Return [x, y] of the center of cell containing provided text 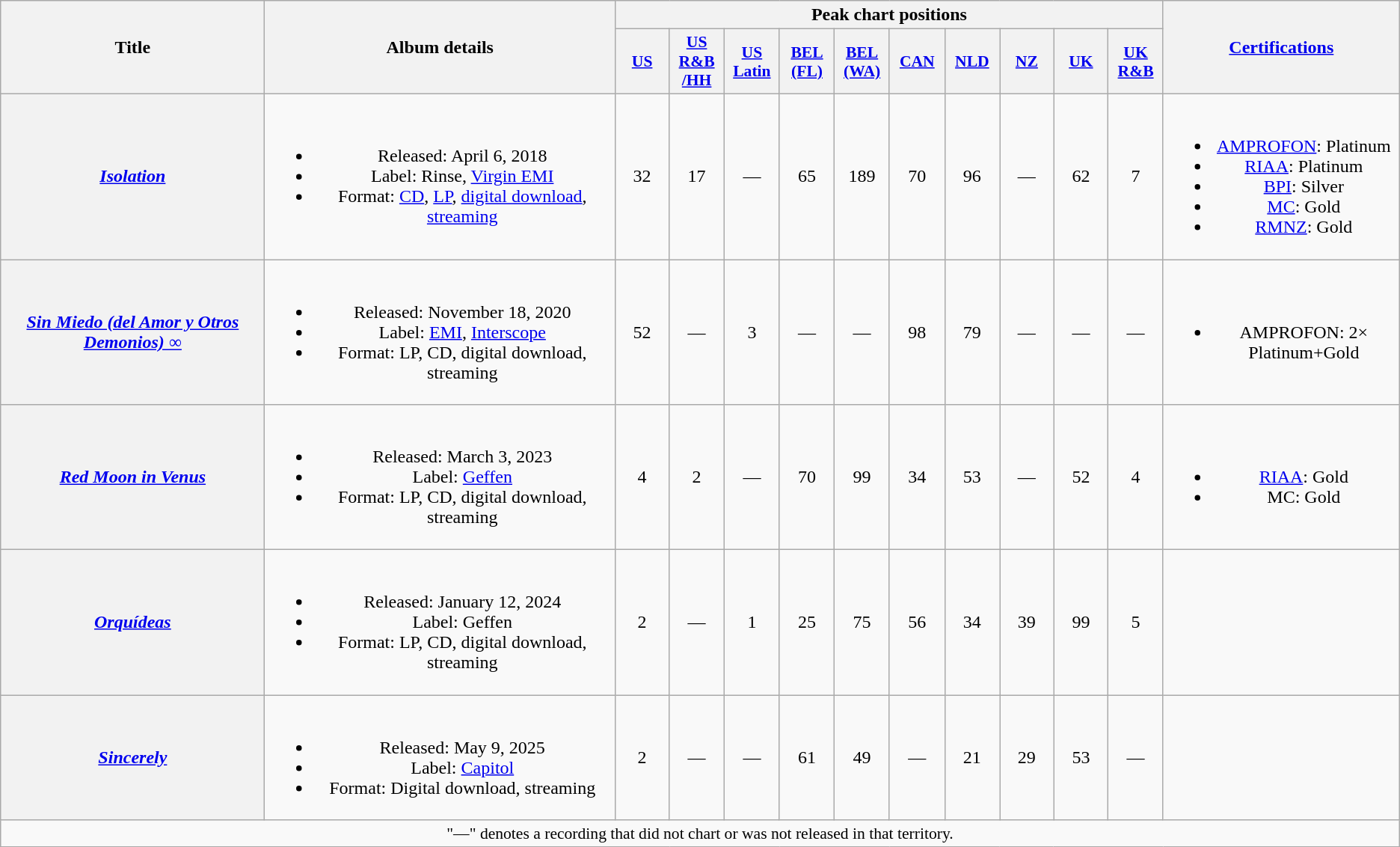
25 [806, 623]
NZ [1027, 61]
CAN [917, 61]
56 [917, 623]
Released: January 12, 2024Label: GeffenFormat: LP, CD, digital download, streaming [440, 623]
UKR&B [1136, 61]
5 [1136, 623]
96 [972, 177]
65 [806, 177]
Isolation [133, 177]
Orquídeas [133, 623]
Peak chart positions [888, 15]
BEL(WA) [862, 61]
39 [1027, 623]
189 [862, 177]
Red Moon in Venus [133, 477]
Sin Miedo (del Amor y Otros Demonios) ∞ [133, 331]
Title [133, 48]
AMPROFON: PlatinumRIAA: PlatinumBPI: SilverMC: GoldRMNZ: Gold [1281, 177]
USR&B/HH [697, 61]
79 [972, 331]
62 [1081, 177]
3 [752, 331]
7 [1136, 177]
Released: November 18, 2020Label: EMI, InterscopeFormat: LP, CD, digital download, streaming [440, 331]
21 [972, 757]
Album details [440, 48]
RIAA: GoldMC: Gold [1281, 477]
Sincerely [133, 757]
"—" denotes a recording that did not chart or was not released in that territory. [700, 834]
USLatin [752, 61]
Released: March 3, 2023Label: GeffenFormat: LP, CD, digital download, streaming [440, 477]
49 [862, 757]
61 [806, 757]
Released: April 6, 2018Label: Rinse, Virgin EMIFormat: CD, LP, digital download, streaming [440, 177]
29 [1027, 757]
1 [752, 623]
75 [862, 623]
17 [697, 177]
UK [1081, 61]
Released: May 9, 2025Label: CapitolFormat: Digital download, streaming [440, 757]
98 [917, 331]
BEL(FL) [806, 61]
AMPROFON: 2× Platinum+Gold [1281, 331]
32 [642, 177]
Certifications [1281, 48]
US [642, 61]
NLD [972, 61]
